Return [x, y] of the center of cell containing provided text 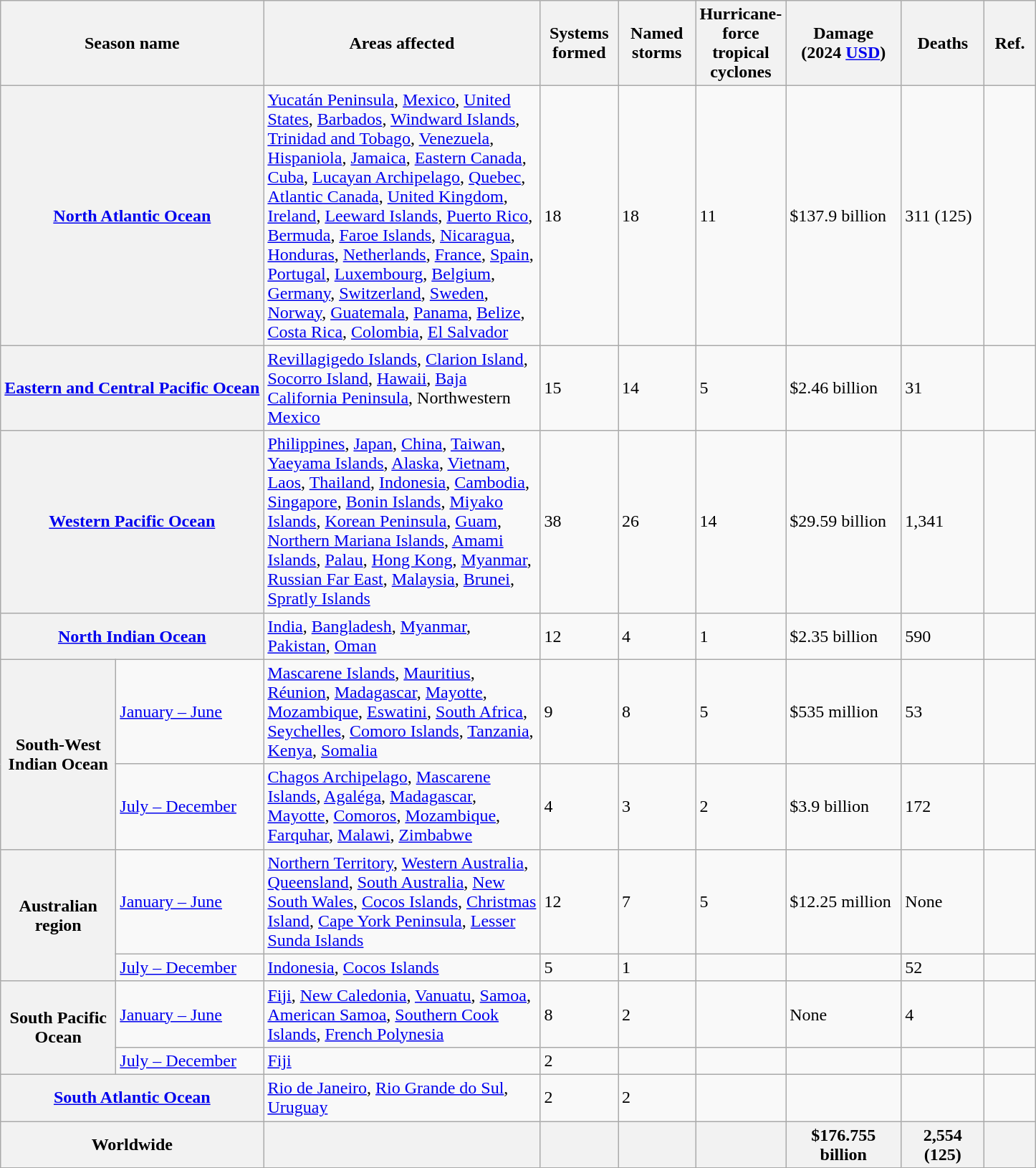
Systems formed [579, 43]
3 [656, 807]
South-West Indian Ocean [59, 754]
Mascarene Islands, Mauritius, Réunion, Madagascar, Mayotte, Mozambique, Eswatini, South Africa, Seychelles, Comoro Islands, Tanzania, Kenya, Somalia [402, 712]
North Indian Ocean [132, 636]
South Pacific Ocean [59, 1028]
38 [579, 522]
2,554 (125) [943, 1144]
15 [579, 388]
53 [943, 712]
1,341 [943, 522]
$3.9 billion [844, 807]
$535 million [844, 712]
52 [943, 967]
26 [656, 522]
311 (125) [943, 216]
Ref. [1010, 43]
172 [943, 807]
Fiji [402, 1061]
North Atlantic Ocean [132, 216]
Worldwide [132, 1144]
Season name [132, 43]
$2.46 billion [844, 388]
Revillagigedo Islands, Clarion Island, Socorro Island, Hawaii, Baja California Peninsula, Northwestern Mexico [402, 388]
$2.35 billion [844, 636]
Rio de Janeiro, Rio Grande do Sul, Uruguay [402, 1098]
9 [579, 712]
7 [656, 901]
11 [741, 216]
Eastern and Central Pacific Ocean [132, 388]
Indonesia, Cocos Islands [402, 967]
Fiji, New Caledonia, Vanuatu, Samoa, American Samoa, Southern Cook Islands, French Polynesia [402, 1014]
Western Pacific Ocean [132, 522]
Australian region [59, 915]
31 [943, 388]
Areas affected [402, 43]
Hurricane-forcetropical cyclones [741, 43]
India, Bangladesh, Myanmar, Pakistan, Oman [402, 636]
South Atlantic Ocean [132, 1098]
Named storms [656, 43]
590 [943, 636]
Deaths [943, 43]
Chagos Archipelago, Mascarene Islands, Agaléga, Madagascar, Mayotte, Comoros, Mozambique, Farquhar, Malawi, Zimbabwe [402, 807]
$137.9 billion [844, 216]
Damage(2024 USD) [844, 43]
$29.59 billion [844, 522]
$176.755 billion [844, 1144]
$12.25 million [844, 901]
